Pinpoint the cell where the given text exists, returning its [X, Y] midpoint coordinate. 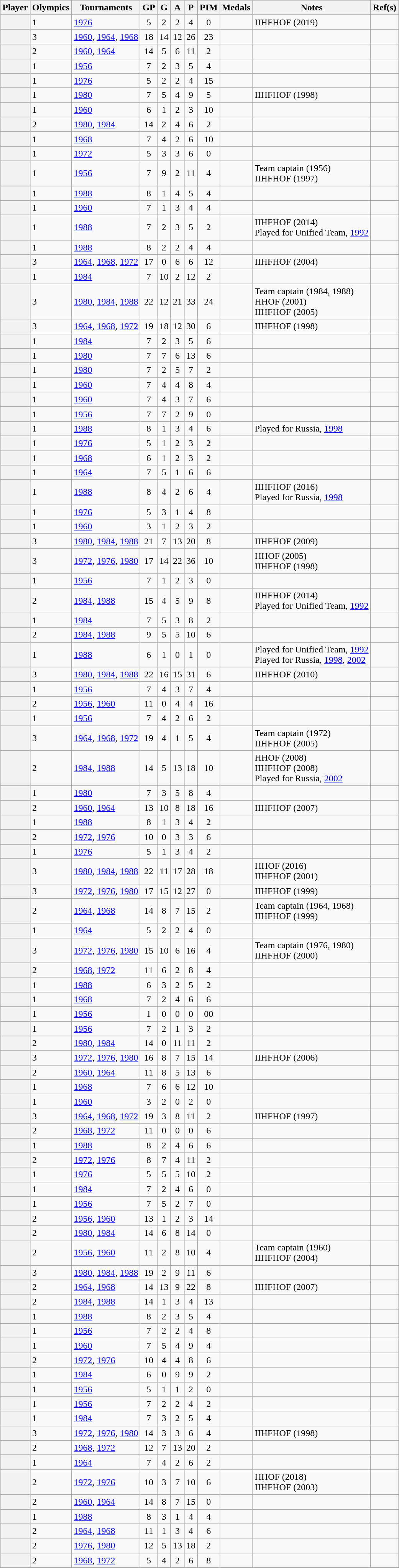
HHOF (2018) IIHFHOF (2003) [312, 1482]
Olympics [51, 8]
26 [191, 37]
27 [191, 891]
Player [15, 8]
24 [209, 301]
Played for Unified Team, 1992Played for Russia, 1998, 2002 [312, 654]
GP [149, 8]
Team captain (1964, 1968) IIHFHOF (1999) [312, 911]
Tournaments [106, 8]
Notes [312, 8]
IIHFHOF (1997) [312, 1116]
36 [191, 561]
Played for Russia, 1998 [312, 428]
HHOF (2016) IIHFHOF (2001) [312, 871]
PIM [209, 8]
Team captain (1976, 1980) IIHFHOF (2000) [312, 950]
A [177, 8]
Medals [236, 8]
1972 [106, 153]
IIHFHOF (2006) [312, 1058]
30 [191, 326]
P [191, 8]
IIHFHOF (2009) [312, 541]
IIHFHOF (2016) Played for Russia, 1998 [312, 492]
Team captain (1960) IIHFHOF (2004) [312, 1253]
Team captain (1956) IIHFHOF (1997) [312, 173]
28 [191, 871]
G [164, 8]
31 [191, 674]
00 [209, 1014]
IIHFHOF (1999) [312, 891]
HHOF (2008) IIHFHOF (2008) Played for Russia, 2002 [312, 768]
IIHFHOF (2004) [312, 262]
HHOF (2005) IIHFHOF (1998) [312, 561]
Team captain (1972) IIHFHOF (2005) [312, 738]
IIHFHOF (2010) [312, 674]
1976, 1980 [106, 1546]
Ref(s) [384, 8]
1960, 1964, 1968 [106, 37]
23 [209, 37]
33 [191, 301]
IIHFHOF (2019) [312, 22]
Team captain (1984, 1988) HHOF (2001)IIHFHOF (2005) [312, 301]
